Return (X, Y) of the center of cell containing provided text 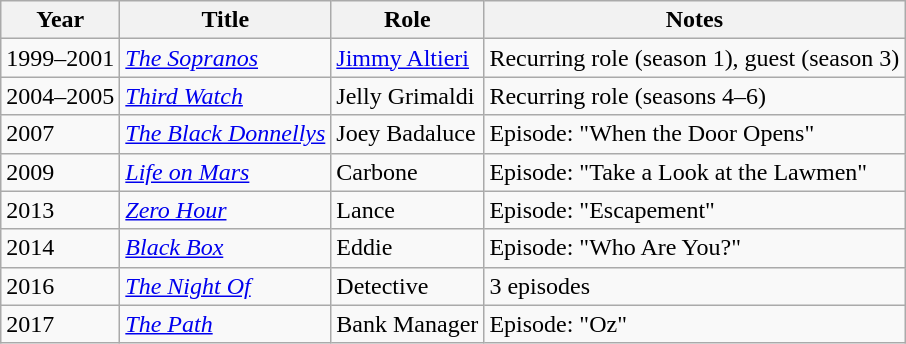
Episode: "Oz" (694, 324)
Episode: "When the Door Opens" (694, 134)
2017 (60, 324)
Life on Mars (226, 172)
The Black Donnellys (226, 134)
Detective (408, 286)
Year (60, 20)
Joey Badaluce (408, 134)
Eddie (408, 248)
3 episodes (694, 286)
Carbone (408, 172)
Title (226, 20)
Episode: "Take a Look at the Lawmen" (694, 172)
Lance (408, 210)
Bank Manager (408, 324)
Episode: "Who Are You?" (694, 248)
Jimmy Altieri (408, 58)
Recurring role (season 1), guest (season 3) (694, 58)
2014 (60, 248)
Zero Hour (226, 210)
Black Box (226, 248)
2004–2005 (60, 96)
1999–2001 (60, 58)
Recurring role (seasons 4–6) (694, 96)
Notes (694, 20)
2009 (60, 172)
Jelly Grimaldi (408, 96)
The Path (226, 324)
2016 (60, 286)
2013 (60, 210)
Third Watch (226, 96)
The Night Of (226, 286)
2007 (60, 134)
Episode: "Escapement" (694, 210)
Role (408, 20)
The Sopranos (226, 58)
